Detect which cell encompasses the target text, then output its [x, y] center coordinate. 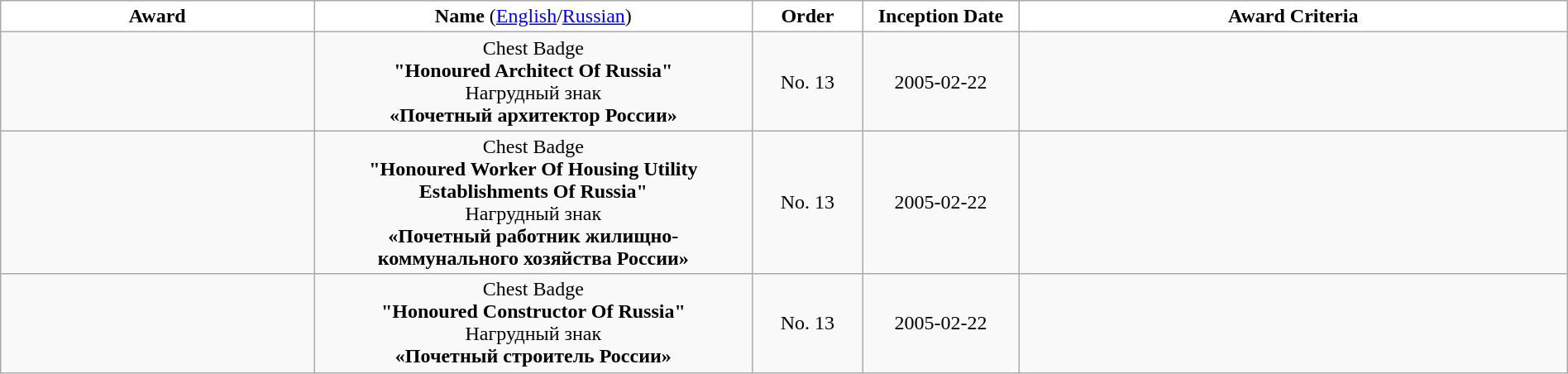
Chest Badge"Honoured Architect Of Russia"Нагрудный знак«Почетный архитектор России» [533, 81]
Order [807, 17]
Award Criteria [1293, 17]
Award [157, 17]
Name (English/Russian) [533, 17]
Chest Badge"Honoured Worker Of Housing Utility Establishments Of Russia"Нагрудный знак«Почетный работник жилищно-коммунального хозяйства России» [533, 202]
Inception Date [941, 17]
Chest Badge"Honoured Constructor Of Russia"Нагрудный знак«Почетный строитель России» [533, 323]
